Return [X, Y] of the center of cell containing provided text 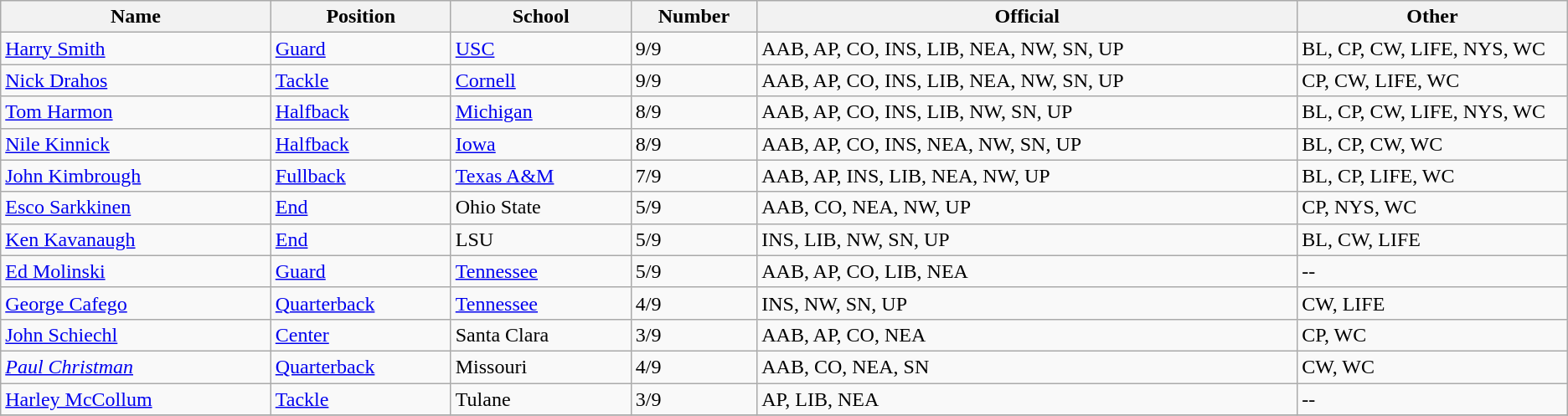
CW, WC [1432, 367]
George Cafego [136, 303]
Ohio State [541, 208]
BL, CP, LIFE, WC [1432, 176]
Texas A&M [541, 176]
Tom Harmon [136, 112]
LSU [541, 239]
Fullback [360, 176]
Nick Drahos [136, 80]
Center [360, 335]
Nile Kinnick [136, 144]
BL, CW, LIFE [1432, 239]
Missouri [541, 367]
Position [360, 17]
INS, NW, SN, UP [1027, 303]
Harley McCollum [136, 399]
Michigan [541, 112]
John Schiechl [136, 335]
Official [1027, 17]
AAB, AP, CO, INS, LIB, NW, SN, UP [1027, 112]
AAB, AP, CO, INS, NEA, NW, SN, UP [1027, 144]
CW, LIFE [1432, 303]
Santa Clara [541, 335]
School [541, 17]
Number [694, 17]
Esco Sarkkinen [136, 208]
AAB, CO, NEA, NW, UP [1027, 208]
Name [136, 17]
AAB, AP, CO, NEA [1027, 335]
CP, NYS, WC [1432, 208]
INS, LIB, NW, SN, UP [1027, 239]
AAB, AP, INS, LIB, NEA, NW, UP [1027, 176]
CP, WC [1432, 335]
7/9 [694, 176]
Ken Kavanaugh [136, 239]
USC [541, 49]
CP, CW, LIFE, WC [1432, 80]
John Kimbrough [136, 176]
BL, CP, CW, WC [1432, 144]
Other [1432, 17]
AP, LIB, NEA [1027, 399]
Ed Molinski [136, 271]
Tulane [541, 399]
Harry Smith [136, 49]
Paul Christman [136, 367]
AAB, AP, CO, LIB, NEA [1027, 271]
AAB, CO, NEA, SN [1027, 367]
Iowa [541, 144]
Cornell [541, 80]
